Capture the cell that displays the provided text and extract its [x, y] central coordinate. 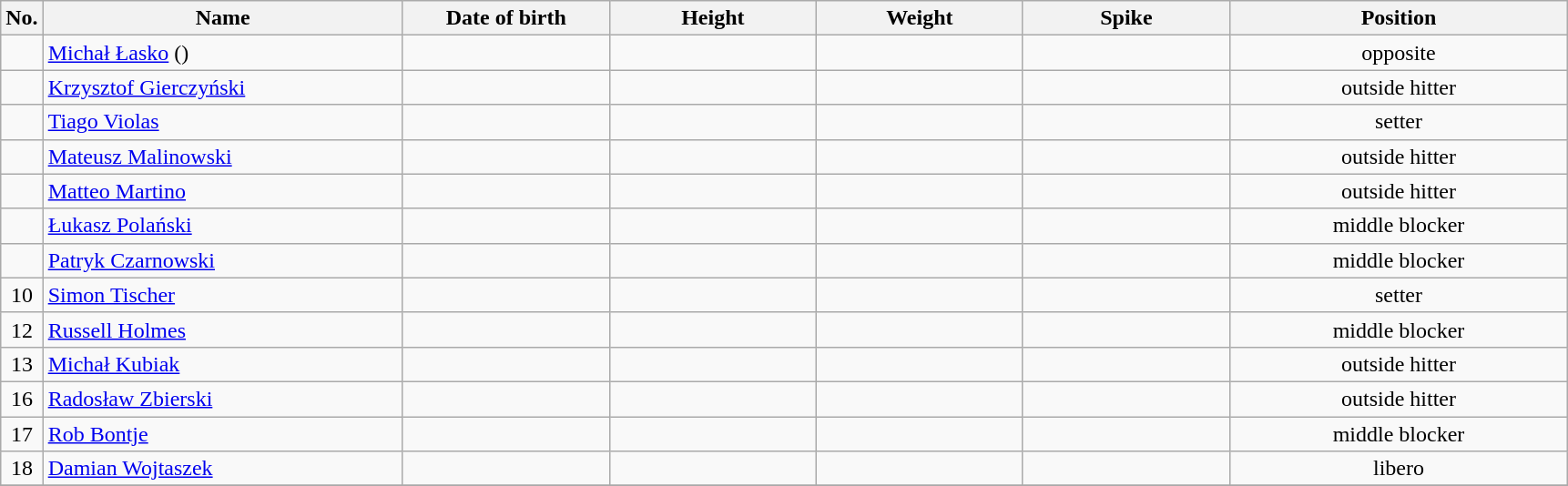
16 [22, 399]
Mateusz Malinowski [222, 157]
Weight [920, 18]
Spike [1125, 18]
Date of birth [506, 18]
Simon Tischer [222, 295]
Michał Łasko () [222, 53]
Patryk Czarnowski [222, 260]
Matteo Martino [222, 191]
12 [22, 329]
18 [22, 469]
Damian Wojtaszek [222, 469]
17 [22, 434]
13 [22, 364]
Krzysztof Gierczyński [222, 87]
Michał Kubiak [222, 364]
No. [22, 18]
Position [1399, 18]
Tiago Violas [222, 122]
Radosław Zbierski [222, 399]
Name [222, 18]
Russell Holmes [222, 329]
libero [1399, 469]
Łukasz Polański [222, 226]
opposite [1399, 53]
10 [22, 295]
Rob Bontje [222, 434]
Height [712, 18]
